Provide the [x, y] coordinate of the cell's center where the given text is located.  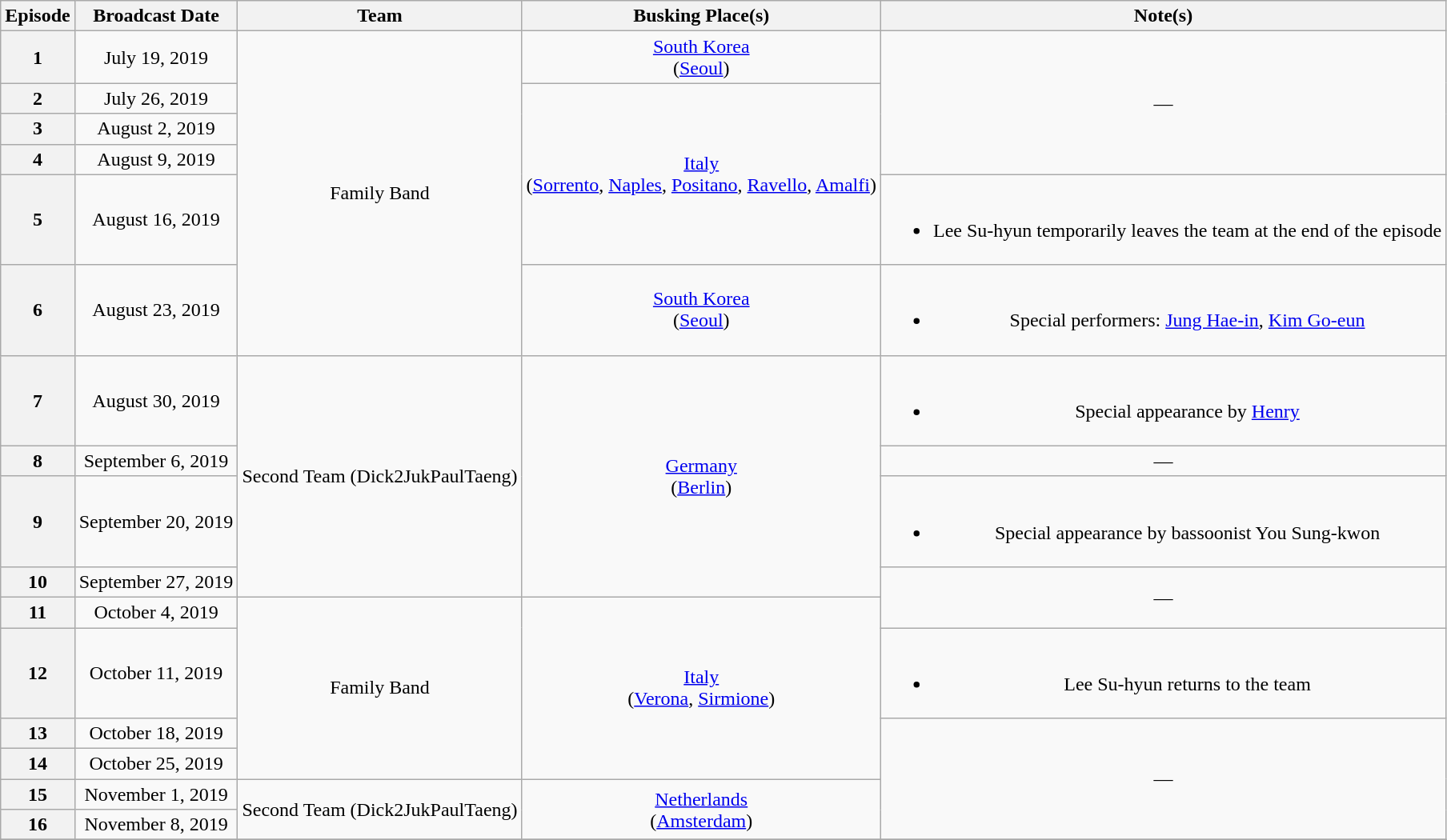
15 [38, 794]
Germany(Berlin) [701, 476]
2 [38, 98]
October 4, 2019 [156, 612]
13 [38, 734]
August 23, 2019 [156, 310]
Special appearance by Henry [1163, 400]
Note(s) [1163, 16]
6 [38, 310]
August 16, 2019 [156, 219]
July 26, 2019 [156, 98]
12 [38, 672]
8 [38, 461]
10 [38, 582]
Lee Su-hyun temporarily leaves the team at the end of the episode [1163, 219]
Italy(Verona, Sirmione) [701, 688]
4 [38, 159]
October 25, 2019 [156, 764]
November 1, 2019 [156, 794]
Lee Su-hyun returns to the team [1163, 672]
3 [38, 129]
August 30, 2019 [156, 400]
Special performers: Jung Hae-in, Kim Go-eun [1163, 310]
November 8, 2019 [156, 825]
Italy(Sorrento, Naples, Positano, Ravello, Amalfi) [701, 174]
Team [379, 16]
August 9, 2019 [156, 159]
September 27, 2019 [156, 582]
1 [38, 58]
October 11, 2019 [156, 672]
14 [38, 764]
16 [38, 825]
October 18, 2019 [156, 734]
July 19, 2019 [156, 58]
Special appearance by bassoonist You Sung-kwon [1163, 522]
Broadcast Date [156, 16]
August 2, 2019 [156, 129]
11 [38, 612]
9 [38, 522]
5 [38, 219]
September 6, 2019 [156, 461]
7 [38, 400]
Episode [38, 16]
Busking Place(s) [701, 16]
September 20, 2019 [156, 522]
Netherlands(Amsterdam) [701, 810]
